Output the [x, y] coordinate of the center of the cell containing the given text.  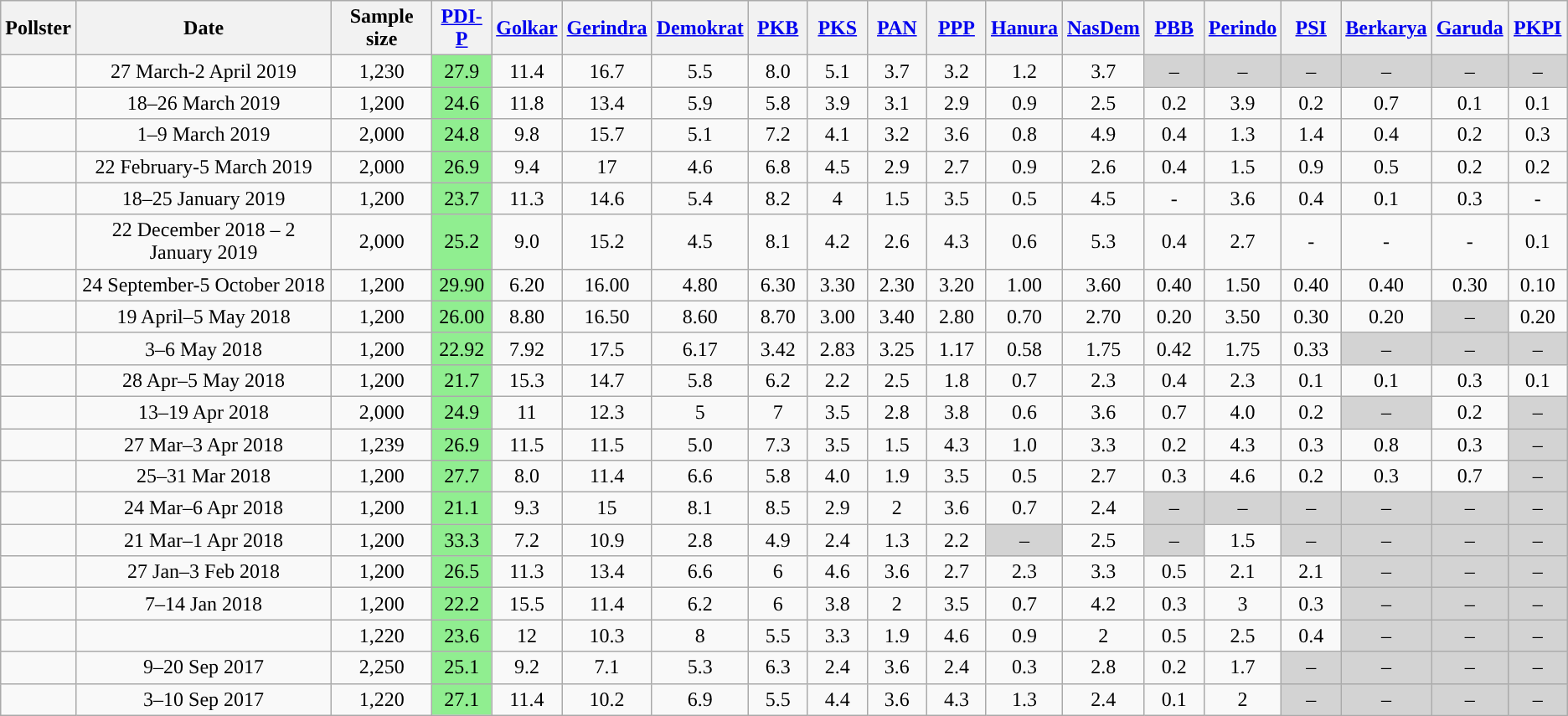
Demokrat [700, 28]
5.0 [700, 445]
15.5 [527, 604]
24.6 [462, 103]
1.0 [1024, 445]
6.20 [527, 285]
0.33 [1312, 348]
1,239 [382, 445]
22 February-5 March 2019 [203, 167]
8 [700, 636]
15.3 [527, 380]
NasDem [1104, 28]
3.30 [838, 285]
2.30 [896, 285]
8.5 [777, 508]
7–14 Jan 2018 [203, 604]
PAN [896, 28]
21.1 [462, 508]
10.2 [606, 699]
1.7 [1242, 667]
2.70 [1104, 317]
4.1 [838, 135]
22 December 2018 – 2 January 2019 [203, 241]
PKS [838, 28]
13–19 Apr 2018 [203, 412]
0.42 [1174, 348]
7.3 [777, 445]
17.5 [606, 348]
0.70 [1024, 317]
16.7 [606, 71]
26.5 [462, 572]
9.2 [527, 667]
12 [527, 636]
6.30 [777, 285]
27 Mar–3 Apr 2018 [203, 445]
3.42 [777, 348]
1.00 [1024, 285]
4.4 [838, 699]
Sample size [382, 28]
27 Jan–3 Feb 2018 [203, 572]
18–25 January 2019 [203, 198]
23.7 [462, 198]
Pollster [39, 28]
4 [838, 198]
15.7 [606, 135]
3.40 [896, 317]
3.20 [957, 285]
16.50 [606, 317]
PPP [957, 28]
25–31 Mar 2018 [203, 476]
18–26 March 2019 [203, 103]
5.4 [700, 198]
PDI-P [462, 28]
3.1 [896, 103]
9.0 [527, 241]
6.8 [777, 167]
3–6 May 2018 [203, 348]
22.2 [462, 604]
1.2 [1024, 71]
7.1 [606, 667]
1.50 [1242, 285]
21.7 [462, 380]
8.2 [777, 198]
0.10 [1538, 285]
2,250 [382, 667]
29.90 [462, 285]
8.80 [527, 317]
15.2 [606, 241]
3–10 Sep 2017 [203, 699]
9–20 Sep 2017 [203, 667]
8.60 [700, 317]
Berkarya [1386, 28]
19 April–5 May 2018 [203, 317]
7 [777, 412]
PKB [777, 28]
9.4 [527, 167]
26.00 [462, 317]
Date [203, 28]
4.80 [700, 285]
3.50 [1242, 317]
2.83 [838, 348]
22.92 [462, 348]
Gerindra [606, 28]
24 September-5 October 2018 [203, 285]
11 [527, 412]
1–9 March 2019 [203, 135]
Hanura [1024, 28]
Golkar [527, 28]
1.8 [957, 380]
6.9 [700, 699]
3.25 [896, 348]
27.1 [462, 699]
PKPI [1538, 28]
0.58 [1024, 348]
Perindo [1242, 28]
PBB [1174, 28]
9.8 [527, 135]
27.9 [462, 71]
25.2 [462, 241]
10.3 [606, 636]
23.6 [462, 636]
3.60 [1104, 285]
12.3 [606, 412]
8.70 [777, 317]
1,230 [382, 71]
27 March-2 April 2019 [203, 71]
2.80 [957, 317]
1.17 [957, 348]
3 [1242, 604]
24.8 [462, 135]
14.6 [606, 198]
3.00 [838, 317]
21 Mar–1 Apr 2018 [203, 540]
16.00 [606, 285]
10.9 [606, 540]
28 Apr–5 May 2018 [203, 380]
15 [606, 508]
5.9 [700, 103]
5 [700, 412]
9.3 [527, 508]
11.8 [527, 103]
6.17 [700, 348]
14.7 [606, 380]
1.4 [1312, 135]
Garuda [1469, 28]
24.9 [462, 412]
PSI [1312, 28]
24 Mar–6 Apr 2018 [203, 508]
33.3 [462, 540]
17 [606, 167]
25.1 [462, 667]
6.3 [777, 667]
7.92 [527, 348]
27.7 [462, 476]
